Detect which cell encompasses the target text, then output its [X, Y] center coordinate. 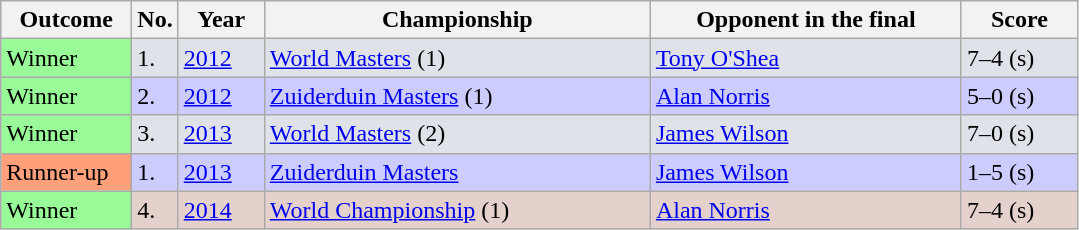
Year [221, 20]
Zuiderduin Masters (1) [457, 96]
5–0 (s) [1019, 96]
3. [155, 134]
Runner-up [66, 172]
World Masters (2) [457, 134]
No. [155, 20]
4. [155, 210]
Championship [457, 20]
2014 [221, 210]
Tony O'Shea [806, 58]
1–5 (s) [1019, 172]
Zuiderduin Masters [457, 172]
Outcome [66, 20]
Score [1019, 20]
7–0 (s) [1019, 134]
World Masters (1) [457, 58]
2. [155, 96]
World Championship (1) [457, 210]
Opponent in the final [806, 20]
